For the text-containing cell, return its midpoint in [x, y] coordinate format. 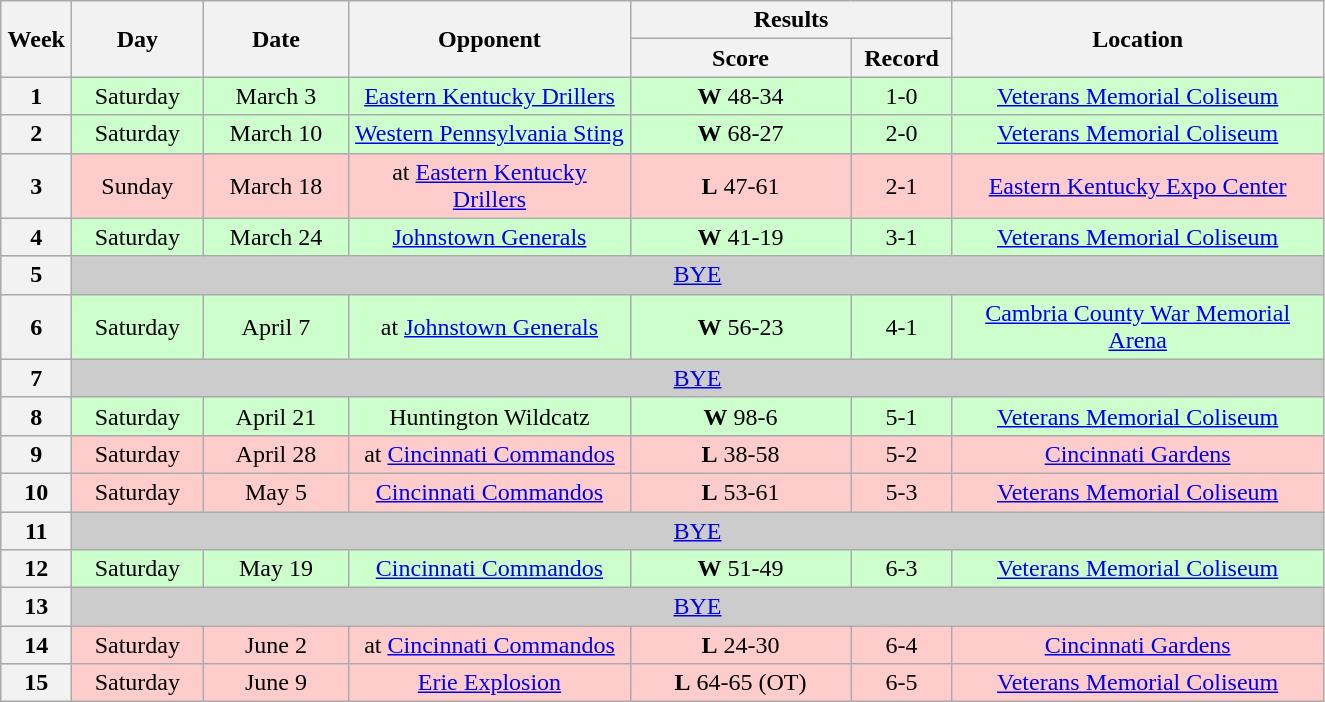
March 3 [276, 96]
at Johnstown Generals [490, 326]
14 [36, 645]
Cambria County War Memorial Arena [1138, 326]
3 [36, 186]
March 24 [276, 237]
15 [36, 683]
W 48-34 [740, 96]
Opponent [490, 39]
12 [36, 569]
Week [36, 39]
L 53-61 [740, 492]
6-4 [902, 645]
Record [902, 58]
2-1 [902, 186]
4 [36, 237]
Sunday [138, 186]
June 9 [276, 683]
Date [276, 39]
W 41-19 [740, 237]
6-5 [902, 683]
Score [740, 58]
6-3 [902, 569]
3-1 [902, 237]
June 2 [276, 645]
April 28 [276, 454]
13 [36, 607]
11 [36, 531]
5-1 [902, 416]
W 68-27 [740, 134]
L 47-61 [740, 186]
Johnstown Generals [490, 237]
Eastern Kentucky Expo Center [1138, 186]
March 18 [276, 186]
5-2 [902, 454]
2-0 [902, 134]
5 [36, 275]
2 [36, 134]
4-1 [902, 326]
L 24-30 [740, 645]
April 21 [276, 416]
L 64-65 (OT) [740, 683]
March 10 [276, 134]
5-3 [902, 492]
L 38-58 [740, 454]
at Eastern Kentucky Drillers [490, 186]
Location [1138, 39]
Huntington Wildcatz [490, 416]
May 19 [276, 569]
8 [36, 416]
1 [36, 96]
W 51-49 [740, 569]
Erie Explosion [490, 683]
May 5 [276, 492]
6 [36, 326]
10 [36, 492]
7 [36, 378]
W 98-6 [740, 416]
Western Pennsylvania Sting [490, 134]
April 7 [276, 326]
Eastern Kentucky Drillers [490, 96]
Results [791, 20]
1-0 [902, 96]
9 [36, 454]
Day [138, 39]
W 56-23 [740, 326]
